Pinpoint the cell where the given text exists, returning its (X, Y) midpoint coordinate. 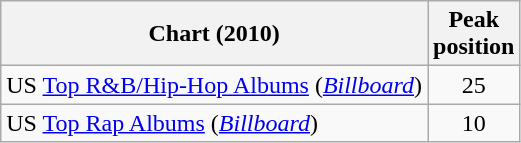
Chart (2010) (214, 34)
25 (474, 85)
US Top Rap Albums (Billboard) (214, 123)
Peakposition (474, 34)
10 (474, 123)
US Top R&B/Hip-Hop Albums (Billboard) (214, 85)
